Provide the (X, Y) coordinate of the cell's center where the given text is located.  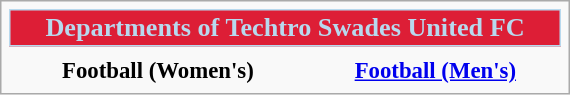
Departments of Techtro Swades United FC (285, 28)
Football (Men's) (436, 71)
Football (Women's) (158, 71)
